Pinpoint the cell where the given text exists, returning its [X, Y] midpoint coordinate. 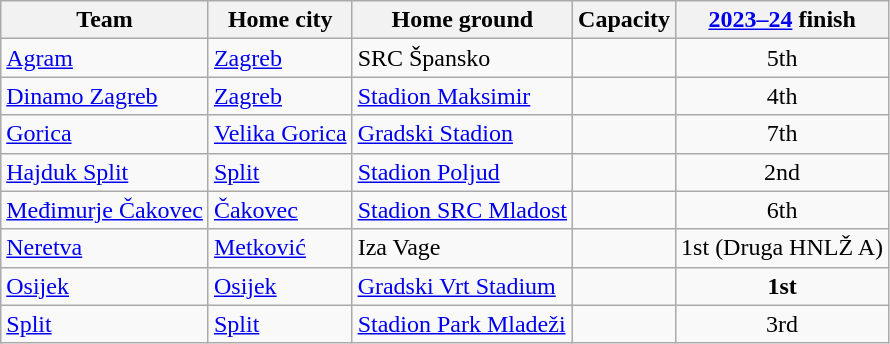
Iza Vage [462, 248]
SRC Špansko [462, 58]
Stadion SRC Mladost [462, 210]
Stadion Maksimir [462, 96]
Gorica [105, 134]
Dinamo Zagreb [105, 96]
Metković [280, 248]
Gradski Vrt Stadium [462, 286]
Čakovec [280, 210]
Capacity [624, 20]
Velika Gorica [280, 134]
Stadion Park Mladeži [462, 324]
7th [782, 134]
6th [782, 210]
Home city [280, 20]
Hajduk Split [105, 172]
Stadion Poljud [462, 172]
Neretva [105, 248]
Međimurje Čakovec [105, 210]
2nd [782, 172]
5th [782, 58]
Team [105, 20]
4th [782, 96]
Agram [105, 58]
1st [782, 286]
Gradski Stadion [462, 134]
1st (Druga HNLŽ A) [782, 248]
3rd [782, 324]
Home ground [462, 20]
2023–24 finish [782, 20]
